Return the [X, Y] coordinate for the center point of the cell that contains the specified text.  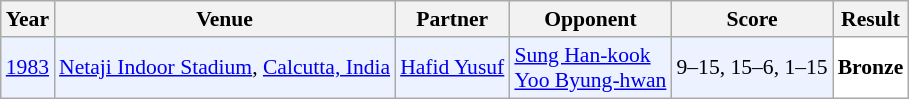
Bronze [871, 68]
Venue [224, 19]
1983 [28, 68]
Sung Han-kook Yoo Byung-hwan [590, 68]
Score [752, 19]
9–15, 15–6, 1–15 [752, 68]
Result [871, 19]
Year [28, 19]
Netaji Indoor Stadium, Calcutta, India [224, 68]
Hafid Yusuf [452, 68]
Opponent [590, 19]
Partner [452, 19]
